Scan for the cell matching the given text and deliver its [x, y] coordinate at center. 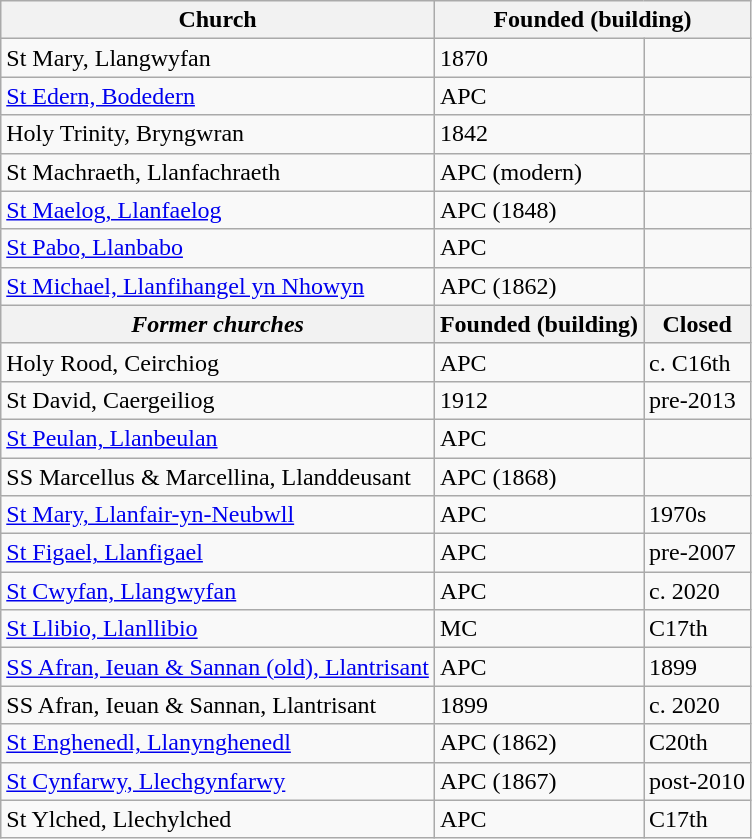
APC (1867) [538, 781]
St Mary, Llanfair-yn-Neubwll [218, 515]
St Figael, Llanfigael [218, 553]
Closed [698, 324]
St Maelog, Llanfaelog [218, 210]
St Edern, Bodedern [218, 96]
APC (1868) [538, 477]
St Enghenedl, Llanynghenedl [218, 743]
C20th [698, 743]
Church [218, 20]
pre-2007 [698, 553]
SS Afran, Ieuan & Sannan, Llantrisant [218, 705]
pre-2013 [698, 400]
c. C16th [698, 362]
St Michael, Llanfihangel yn Nhowyn [218, 286]
Holy Trinity, Bryngwran [218, 134]
1842 [538, 134]
St Cwyfan, Llangwyfan [218, 591]
Holy Rood, Ceirchiog [218, 362]
St Pabo, Llanbabo [218, 248]
Former churches [218, 324]
St Llibio, Llanllibio [218, 629]
St Mary, Llangwyfan [218, 58]
APC (1848) [538, 210]
MC [538, 629]
1912 [538, 400]
St Peulan, Llanbeulan [218, 438]
St Machraeth, Llanfachraeth [218, 172]
1970s [698, 515]
APC (modern) [538, 172]
SS Afran, Ieuan & Sannan (old), Llantrisant [218, 667]
St Cynfarwy, Llechgynfarwy [218, 781]
SS Marcellus & Marcellina, Llanddeusant [218, 477]
1870 [538, 58]
St David, Caergeiliog [218, 400]
post-2010 [698, 781]
St Ylched, Llechylched [218, 819]
